For the text-containing cell, return its midpoint in [X, Y] coordinate format. 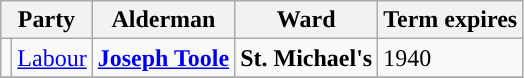
1940 [450, 58]
St. Michael's [306, 58]
Ward [306, 20]
Joseph Toole [163, 58]
Party [46, 20]
Alderman [163, 20]
Term expires [450, 20]
Labour [52, 58]
